Return (x, y) of the center of cell containing provided text 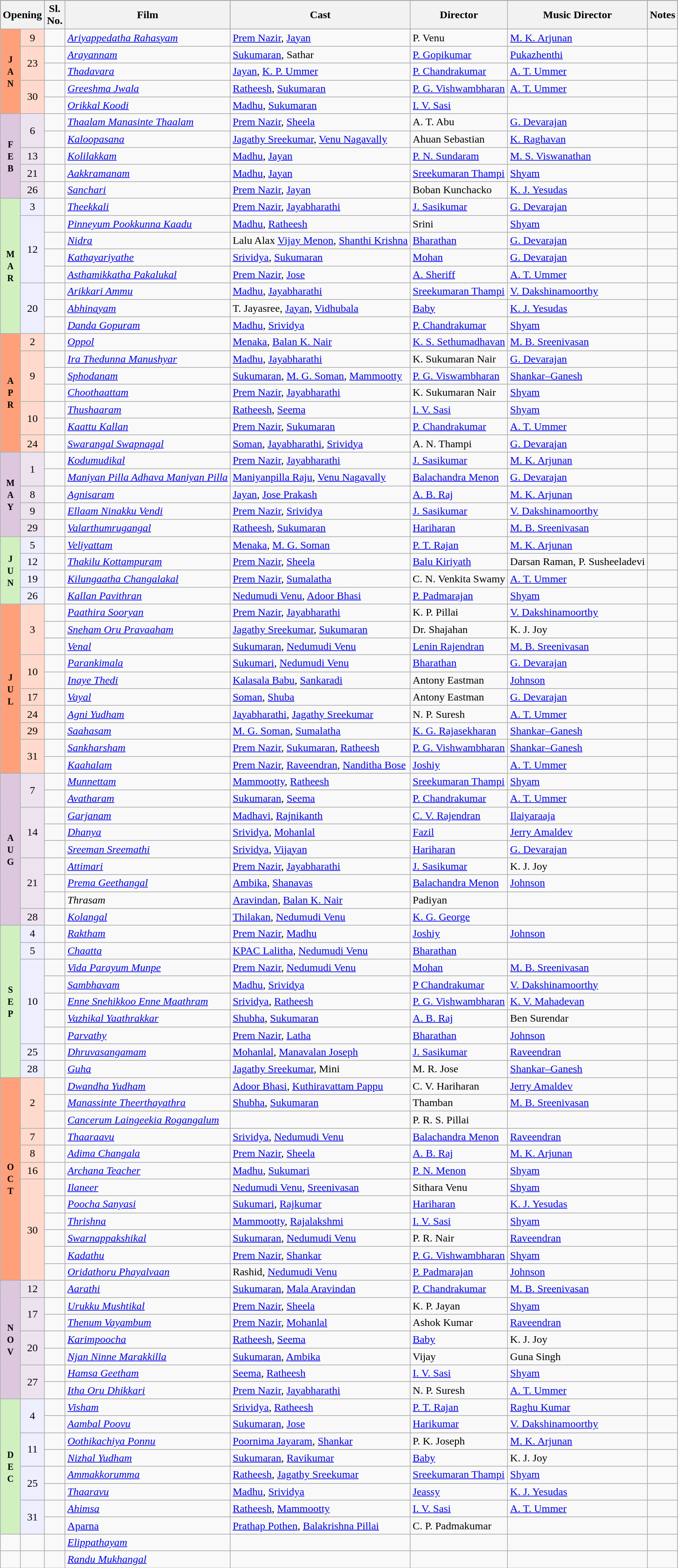
Ilaiyaraaja (578, 816)
Sukumaran, Ambika (320, 1357)
Avatharam (148, 799)
P. Gopikumar (459, 55)
Vida Parayum Munpe (148, 967)
Poocha Sanyasi (148, 1204)
Prema Geethangal (148, 883)
Ahuan Sebastian (459, 139)
Adima Changala (148, 1154)
Parvathy (148, 1035)
Randu Mukhangal (148, 1559)
Vayal (148, 697)
Karimpoocha (148, 1340)
Jayabharathi, Jagathy Sreekumar (320, 714)
Venal (148, 646)
Agni Yudham (148, 714)
Madhu, Sukumari (320, 1170)
Valarthumrugangal (148, 528)
Orikkal Koodi (148, 105)
Ben Surendar (578, 1018)
Pukazhenthi (578, 55)
13 (32, 156)
Agnisaram (148, 494)
Sukumaran, M. G. Soman, Mammootty (320, 376)
Raghu Kumar (578, 1407)
Maniyanpilla Raju, Venu Nagavally (320, 477)
P. K. Joseph (459, 1441)
Jeassy (459, 1492)
Thrasam (148, 900)
Kilungaatha Changalakal (148, 579)
JUL (11, 688)
Sambhavam (148, 984)
Inaye Thedi (148, 680)
Dr. Shajahan (459, 629)
Ira Thedunna Manushyar (148, 359)
Lenin Rajendran (459, 646)
C. N. Venkita Swamy (459, 579)
Rashid, Nedumudi Venu (320, 1272)
Thakilu Kottampuram (148, 562)
Ariyappedatha Rahasyam (148, 38)
Mammootty, Ratheesh (320, 782)
Thaaraavu (148, 1137)
Cast (320, 15)
Aarathi (148, 1289)
Kallan Pavithran (148, 596)
M. S. Viswanathan (578, 156)
DEC (11, 1466)
Oridathoru Phayalvaan (148, 1272)
OCT (11, 1179)
Oothikachiya Ponnu (148, 1441)
6 (32, 131)
Harikumar (459, 1424)
Kodumudikal (148, 460)
Balu Kiriyath (459, 562)
Kathayariyathe (148, 258)
Thaaravu (148, 1492)
Sukumaran, Seema (320, 799)
Prem Nazir, Sukumaran (320, 426)
C. V. Hariharan (459, 1086)
Dhanya (148, 832)
Madhavi, Rajnikanth (320, 816)
Soman, Jayabharathi, Srividya (320, 443)
Swarangal Swapnagal (148, 443)
KPAC Lalitha, Nedumudi Venu (320, 951)
Ilaneer (148, 1187)
Padiyan (459, 900)
1 (32, 469)
FEB (11, 156)
Jayan, K. P. Ummer (320, 72)
Aambal Poovu (148, 1424)
Kolilakkam (148, 156)
11 (32, 1449)
Choothaattam (148, 393)
Aravindan, Balan K. Nair (320, 900)
Theekkali (148, 207)
SEP (11, 1001)
Sukumaran, Mala Aravindan (320, 1289)
Director (459, 15)
Menaka, Balan K. Nair (320, 342)
Kaattu Kallan (148, 426)
Fazil (459, 832)
Enne Snehikkoo Enne Maathram (148, 1001)
Music Director (578, 15)
Nidra (148, 241)
Sphodanam (148, 376)
Seema, Ratheesh (320, 1373)
Vazhikal Yaathrakkar (148, 1018)
P. R. S. Pillai (459, 1120)
Kaahalam (148, 764)
P. N. Menon (459, 1170)
P. G. Viswambharan (459, 376)
19 (32, 579)
Archana Teacher (148, 1170)
Visham (148, 1407)
Swarnappakshikal (148, 1238)
Dhruvasangamam (148, 1052)
Madhu, Ratheesh (320, 223)
K. S. Sethumadhavan (459, 342)
Arikkari Ammu (148, 291)
M. G. Soman, Sumalatha (320, 731)
Sukumaran, Sathar (320, 55)
Manassinte Theerthayathra (148, 1103)
P Chandrakumar (459, 984)
AUG (11, 849)
Greeshma Jwala (148, 88)
Adoor Bhasi, Kuthiravattam Pappu (320, 1086)
Boban Kunchacko (459, 190)
Srini (459, 223)
Thrishna (148, 1221)
Mammootty, Rajalakshmi (320, 1221)
Thamban (459, 1103)
Veliyattam (148, 545)
Sithara Venu (459, 1187)
Jagathy Sreekumar, Venu Nagavally (320, 139)
Dwandha Yudham (148, 1086)
K. P. Jayan (459, 1305)
Prem Nazir, Shankar (320, 1255)
Maniyan Pilla Adhava Maniyan Pilla (148, 477)
Sl.No. (55, 15)
NOV (11, 1339)
23 (32, 63)
Jagathy Sreekumar, Mini (320, 1069)
K. V. Mahadevan (578, 1001)
Thushaaram (148, 410)
Vijay (459, 1357)
Jagathy Sreekumar, Sukumaran (320, 629)
Opening (22, 15)
Thenum Vayambum (148, 1323)
Oppol (148, 342)
Itha Oru Dhikkari (148, 1390)
Prem Nazir, Sukumaran, Ratheesh (320, 748)
Srividya, Sukumaran (320, 258)
Lalu Alax Vijay Menon, Shanthi Krishna (320, 241)
Prem Nazir, Nedumudi Venu (320, 967)
Thaalam Manasinte Thaalam (148, 122)
P. N. Sundaram (459, 156)
Sukumaran, Jose (320, 1424)
C. V. Rajendran (459, 816)
MAY (11, 494)
Aakkramanam (148, 173)
Sukumari, Nedumudi Venu (320, 663)
Ashok Kumar (459, 1323)
K. P. Pillai (459, 613)
JAN (11, 72)
Arayannam (148, 55)
Munnettam (148, 782)
Chaatta (148, 951)
Urukku Mushtikal (148, 1305)
Hamsa Geetham (148, 1373)
A. Sheriff (459, 275)
Sneham Oru Pravaaham (148, 629)
Poornima Jayaram, Shankar (320, 1441)
Ratheesh, Jagathy Sreekumar (320, 1475)
Kalasala Babu, Sankaradi (320, 680)
Prathap Pothen, Balakrishna Pillai (320, 1525)
Srividya, Vijayan (320, 849)
Srividya, Mohanlal (320, 832)
Nizhal Yudham (148, 1458)
Parankimala (148, 663)
Njan Ninne Marakkilla (148, 1357)
K. Raghavan (578, 139)
Kadathu (148, 1255)
Garjanam (148, 816)
Danda Gopuram (148, 325)
Asthamikkatha Pakalukal (148, 275)
Thilakan, Nedumudi Venu (320, 917)
Nedumudi Venu, Adoor Bhasi (320, 596)
Prem Nazir, Mohanlal (320, 1323)
Prem Nazir, Madhu (320, 934)
APR (11, 393)
Elippathayam (148, 1542)
Ratheesh, Mammootty (320, 1508)
Guna Singh (578, 1357)
C. P. Padmakumar (459, 1525)
Abhinayam (148, 308)
Sankharsham (148, 748)
Jayan, Jose Prakash (320, 494)
16 (32, 1170)
Prem Nazir, Sumalatha (320, 579)
Cancerum Laingeekia Rogangalum (148, 1120)
Ambika, Shanavas (320, 883)
Nedumudi Venu, Sreenivasan (320, 1187)
T. Jayasree, Jayan, Vidhubala (320, 308)
M. R. Jose (459, 1069)
Sanchari (148, 190)
A. N. Thampi (459, 443)
Paathira Sooryan (148, 613)
Sukumaran, Ravikumar (320, 1458)
Film (148, 15)
27 (32, 1382)
A. T. Abu (459, 122)
Prem Nazir, Latha (320, 1035)
Soman, Shuba (320, 697)
JUN (11, 570)
Pinneyum Pookkunna Kaadu (148, 223)
Madhu, Sukumaran (320, 105)
Ammakkorumma (148, 1475)
Ahimsa (148, 1508)
Thadavara (148, 72)
Menaka, M. G. Soman (320, 545)
Aparna (148, 1525)
Mohanlal, Manavalan Joseph (320, 1052)
P. Venu (459, 38)
Prem Nazir, Raveendran, Nanditha Bose (320, 764)
Kolangal (148, 917)
Notes (662, 15)
Prem Nazir, Srividya (320, 511)
Prem Nazir, Jose (320, 275)
Attimari (148, 866)
Sukumari, Rajkumar (320, 1204)
Raktham (148, 934)
MAR (11, 266)
Saahasam (148, 731)
Sreeman Sreemathi (148, 849)
Guha (148, 1069)
Ellaam Ninakku Vendi (148, 511)
Kaloopasana (148, 139)
14 (32, 832)
Srividya, Nedumudi Venu (320, 1137)
Darsan Raman, P. Susheeladevi (578, 562)
P. R. Nair (459, 1238)
K. G. Rajasekharan (459, 731)
K. G. George (459, 917)
